Locate the cell with the specified text and output its [X, Y] center coordinate. 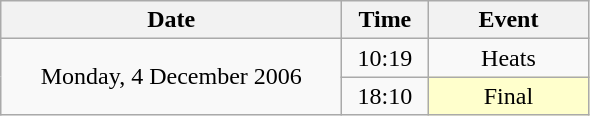
Heats [508, 58]
10:19 [385, 58]
18:10 [385, 96]
Date [172, 20]
Monday, 4 December 2006 [172, 77]
Time [385, 20]
Event [508, 20]
Final [508, 96]
